Scan for the cell matching the given text and deliver its (X, Y) coordinate at center. 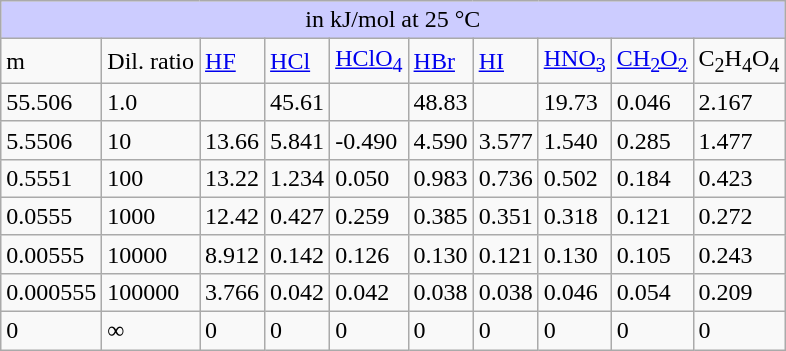
0.259 (369, 216)
0.983 (440, 178)
5.841 (298, 140)
C2H4O4 (739, 61)
∞ (151, 331)
19.73 (574, 102)
3.766 (232, 292)
0.054 (652, 292)
100000 (151, 292)
10 (151, 140)
1.234 (298, 178)
0.243 (739, 254)
0.000555 (52, 292)
1.477 (739, 140)
1000 (151, 216)
0.142 (298, 254)
0.385 (440, 216)
in kJ/mol at 25 °C (393, 20)
48.83 (440, 102)
1.0 (151, 102)
0.272 (739, 216)
0.285 (652, 140)
HBr (440, 61)
HF (232, 61)
0.502 (574, 178)
5.5506 (52, 140)
0.105 (652, 254)
0.126 (369, 254)
0.00555 (52, 254)
0.351 (506, 216)
13.22 (232, 178)
0.209 (739, 292)
0.5551 (52, 178)
HClO4 (369, 61)
0.736 (506, 178)
0.427 (298, 216)
1.540 (574, 140)
0.423 (739, 178)
12.42 (232, 216)
HNO3 (574, 61)
0.184 (652, 178)
8.912 (232, 254)
0.050 (369, 178)
0.0555 (52, 216)
3.577 (506, 140)
13.66 (232, 140)
10000 (151, 254)
-0.490 (369, 140)
2.167 (739, 102)
HI (506, 61)
Dil. ratio (151, 61)
55.506 (52, 102)
4.590 (440, 140)
100 (151, 178)
45.61 (298, 102)
HCl (298, 61)
m (52, 61)
CH2O2 (652, 61)
0.318 (574, 216)
